Scan for the cell matching the given text and deliver its [x, y] coordinate at center. 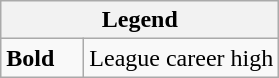
Bold [42, 58]
Legend [140, 20]
League career high [182, 58]
